Identify which cell holds the provided text, then report its [x, y] central coordinate. 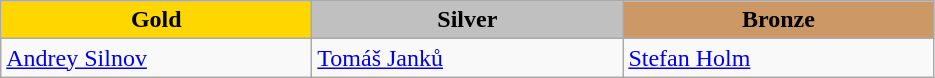
Silver [468, 20]
Stefan Holm [778, 58]
Bronze [778, 20]
Andrey Silnov [156, 58]
Tomáš Janků [468, 58]
Gold [156, 20]
